Search for the cell housing the specified text and yield its [X, Y] center coordinate. 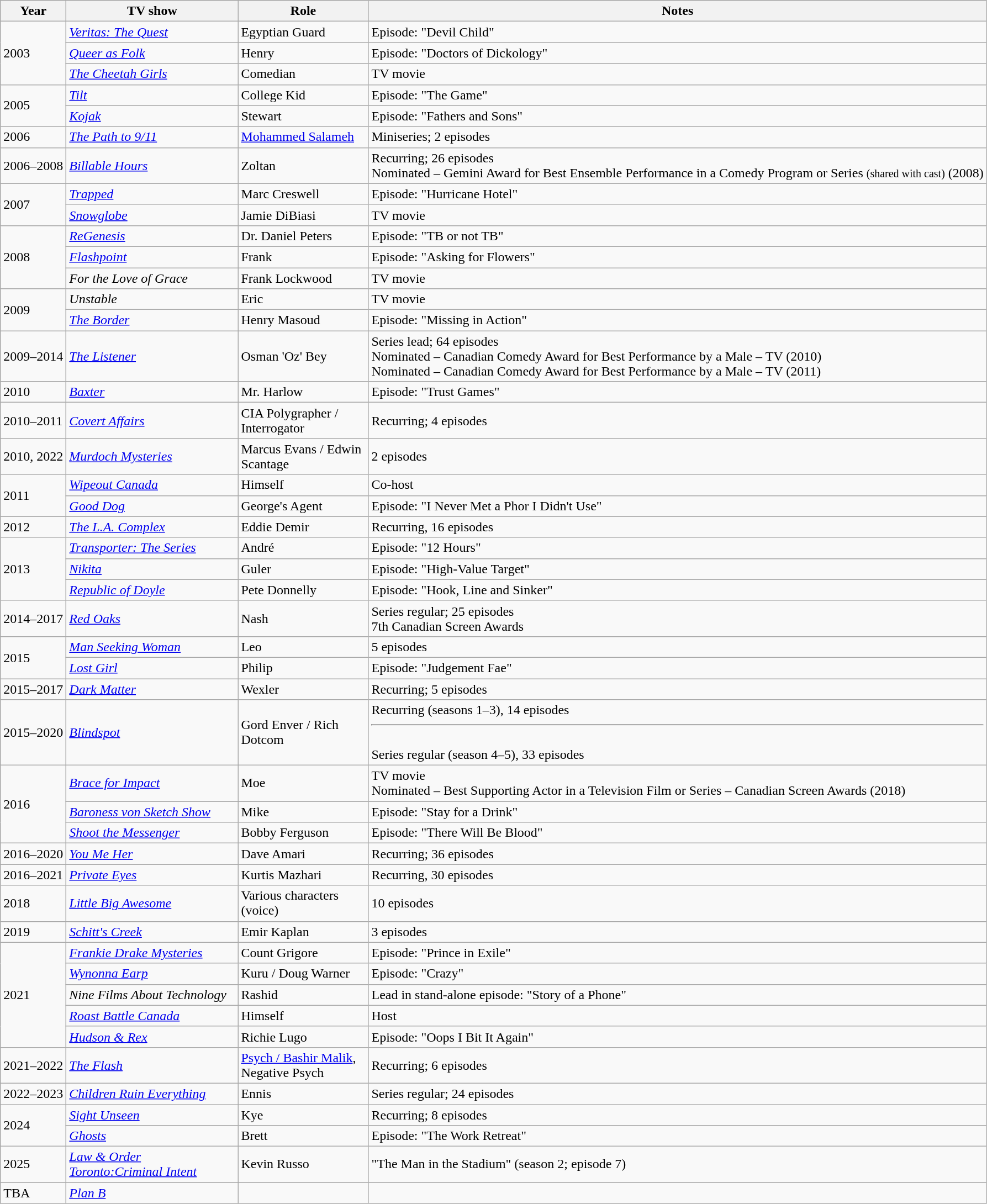
Osman 'Oz' Bey [303, 356]
Private Eyes [152, 875]
2005 [33, 105]
Baxter [152, 392]
Kye [303, 1115]
ReGenesis [152, 236]
Recurring (seasons 1–3), 14 episodesSeries regular (season 4–5), 33 episodes [677, 732]
Zoltan [303, 166]
Brett [303, 1136]
Recurring; 8 episodes [677, 1115]
2015–2020 [33, 732]
Episode: "Fathers and Sons" [677, 116]
Henry [303, 53]
Episode: "Hook, Line and Sinker" [677, 590]
Episode: "Crazy" [677, 974]
Republic of Doyle [152, 590]
2003 [33, 53]
Recurring; 4 episodes [677, 421]
Notes [677, 11]
André [303, 548]
Frank Lockwood [303, 278]
Good Dog [152, 506]
Recurring; 36 episodes [677, 854]
Lost Girl [152, 668]
George's Agent [303, 506]
2006–2008 [33, 166]
2016–2021 [33, 875]
Mohammed Salameh [303, 137]
2016 [33, 804]
Host [677, 1016]
Dave Amari [303, 854]
2006 [33, 137]
Series regular; 24 episodes [677, 1094]
Eric [303, 299]
Marcus Evans / Edwin Scantage [303, 456]
Law & Order Toronto:Criminal Intent [152, 1164]
Snowglobe [152, 215]
Year [33, 11]
Tilt [152, 95]
2010 [33, 392]
Frankie Drake Mysteries [152, 953]
Queer as Folk [152, 53]
Guler [303, 569]
Nikita [152, 569]
The Border [152, 320]
The L.A. Complex [152, 527]
Baroness von Sketch Show [152, 812]
Various characters (voice) [303, 904]
2009 [33, 310]
Lead in stand-alone episode: "Story of a Phone" [677, 995]
Episode: "Hurricane Hotel" [677, 194]
2019 [33, 932]
2025 [33, 1164]
Count Grigore [303, 953]
Sight Unseen [152, 1115]
Dr. Daniel Peters [303, 236]
Episode: "Prince in Exile" [677, 953]
Kuru / Doug Warner [303, 974]
Transporter: The Series [152, 548]
Mr. Harlow [303, 392]
"The Man in the Stadium" (season 2; episode 7) [677, 1164]
Red Oaks [152, 619]
2021–2022 [33, 1065]
Plan B [152, 1193]
Roast Battle Canada [152, 1016]
Little Big Awesome [152, 904]
Episode: "The Work Retreat" [677, 1136]
Hudson & Rex [152, 1037]
Gord Enver / Rich Dotcom [303, 732]
Murdoch Mysteries [152, 456]
Episode: "Oops I Bit It Again" [677, 1037]
Covert Affairs [152, 421]
Recurring, 30 episodes [677, 875]
TV movieNominated – Best Supporting Actor in a Television Film or Series – Canadian Screen Awards (2018) [677, 783]
Episode: "The Game" [677, 95]
Recurring; 5 episodes [677, 689]
2015 [33, 657]
Mike [303, 812]
2013 [33, 569]
Moe [303, 783]
Philip [303, 668]
2010, 2022 [33, 456]
Series regular; 25 episodes7th Canadian Screen Awards [677, 619]
Emir Kaplan [303, 932]
5 episodes [677, 647]
Unstable [152, 299]
Kevin Russo [303, 1164]
Frank [303, 257]
Episode: "Trust Games" [677, 392]
Man Seeking Woman [152, 647]
TV show [152, 11]
Role [303, 11]
Co-host [677, 485]
Bobby Ferguson [303, 833]
Shoot the Messenger [152, 833]
Kurtis Mazhari [303, 875]
Flashpoint [152, 257]
2024 [33, 1126]
2009–2014 [33, 356]
Leo [303, 647]
Henry Masoud [303, 320]
Episode: "12 Hours" [677, 548]
Nine Films About Technology [152, 995]
Stewart [303, 116]
Recurring; 26 episodesNominated – Gemini Award for Best Ensemble Performance in a Comedy Program or Series (shared with cast) (2008) [677, 166]
2010–2011 [33, 421]
The Flash [152, 1065]
Rashid [303, 995]
2 episodes [677, 456]
2012 [33, 527]
Episode: "TB or not TB" [677, 236]
10 episodes [677, 904]
Episode: "Stay for a Drink" [677, 812]
You Me Her [152, 854]
Blindspot [152, 732]
College Kid [303, 95]
Ennis [303, 1094]
Dark Matter [152, 689]
Psych / Bashir Malik, Negative Psych [303, 1065]
Billable Hours [152, 166]
Episode: "Doctors of Dickology" [677, 53]
Episode: "Devil Child" [677, 32]
Wipeout Canada [152, 485]
The Listener [152, 356]
3 episodes [677, 932]
The Cheetah Girls [152, 74]
Wynonna Earp [152, 974]
2008 [33, 257]
Richie Lugo [303, 1037]
2007 [33, 204]
Nash [303, 619]
2016–2020 [33, 854]
Miniseries; 2 episodes [677, 137]
The Path to 9/11 [152, 137]
Recurring, 16 episodes [677, 527]
CIA Polygrapher / Interrogator [303, 421]
For the Love of Grace [152, 278]
Marc Creswell [303, 194]
Episode: "There Will Be Blood" [677, 833]
Recurring; 6 episodes [677, 1065]
Egyptian Guard [303, 32]
2022–2023 [33, 1094]
2015–2017 [33, 689]
2018 [33, 904]
Ghosts [152, 1136]
Trapped [152, 194]
Episode: "Missing in Action" [677, 320]
Children Ruin Everything [152, 1094]
Episode: "High-Value Target" [677, 569]
Veritas: The Quest [152, 32]
Comedian [303, 74]
Schitt's Creek [152, 932]
Jamie DiBiasi [303, 215]
Kojak [152, 116]
Episode: "Asking for Flowers" [677, 257]
Pete Donnelly [303, 590]
Episode: "I Never Met a Phor I Didn't Use" [677, 506]
Wexler [303, 689]
Brace for Impact [152, 783]
TBA [33, 1193]
2011 [33, 495]
2014–2017 [33, 619]
Eddie Demir [303, 527]
Episode: "Judgement Fae" [677, 668]
2021 [33, 995]
